Identify which cell holds the provided text, then report its (x, y) central coordinate. 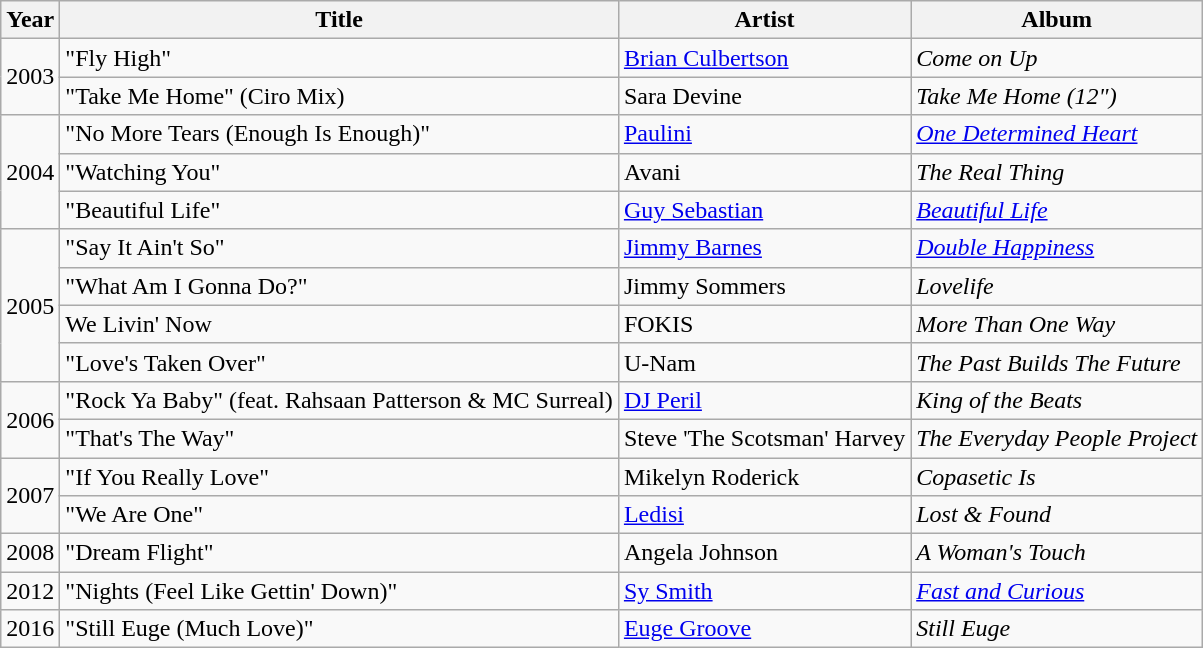
Take Me Home (12") (1057, 96)
"What Am I Gonna Do?" (340, 286)
"No More Tears (Enough Is Enough)" (340, 134)
Jimmy Barnes (764, 248)
Come on Up (1057, 58)
Paulini (764, 134)
Beautiful Life (1057, 210)
Sy Smith (764, 591)
Euge Groove (764, 629)
2006 (30, 419)
2016 (30, 629)
"If You Really Love" (340, 477)
Fast and Curious (1057, 591)
Guy Sebastian (764, 210)
"Nights (Feel Like Gettin' Down)" (340, 591)
"Say It Ain't So" (340, 248)
2008 (30, 553)
"Rock Ya Baby" (feat. Rahsaan Patterson & MC Surreal) (340, 400)
King of the Beats (1057, 400)
2003 (30, 77)
A Woman's Touch (1057, 553)
Album (1057, 20)
Avani (764, 172)
2012 (30, 591)
Double Happiness (1057, 248)
Lost & Found (1057, 515)
Jimmy Sommers (764, 286)
Year (30, 20)
Angela Johnson (764, 553)
U-Nam (764, 362)
"Dream Flight" (340, 553)
One Determined Heart (1057, 134)
Lovelife (1057, 286)
The Past Builds The Future (1057, 362)
Brian Culbertson (764, 58)
"That's The Way" (340, 438)
"Love's Taken Over" (340, 362)
We Livin' Now (340, 324)
"Take Me Home" (Ciro Mix) (340, 96)
2007 (30, 496)
"Still Euge (Much Love)" (340, 629)
Artist (764, 20)
DJ Peril (764, 400)
Steve 'The Scotsman' Harvey (764, 438)
The Everyday People Project (1057, 438)
"Fly High" (340, 58)
Title (340, 20)
Mikelyn Roderick (764, 477)
2004 (30, 172)
The Real Thing (1057, 172)
2005 (30, 305)
Still Euge (1057, 629)
More Than One Way (1057, 324)
FOKIS (764, 324)
Sara Devine (764, 96)
"Beautiful Life" (340, 210)
Copasetic Is (1057, 477)
"Watching You" (340, 172)
"We Are One" (340, 515)
Ledisi (764, 515)
